Determine the (X, Y) coordinate at the center of the cell enclosing the given text.  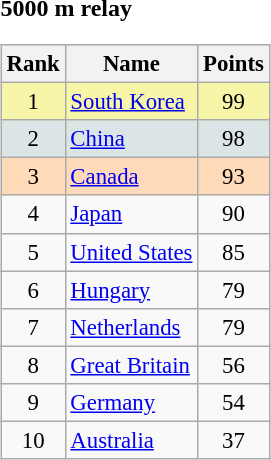
South Korea (132, 102)
10 (33, 440)
Canada (132, 177)
9 (33, 402)
37 (234, 440)
56 (234, 365)
Great Britain (132, 365)
1 (33, 102)
90 (234, 214)
54 (234, 402)
United States (132, 252)
6 (33, 290)
Australia (132, 440)
Germany (132, 402)
7 (33, 327)
3 (33, 177)
85 (234, 252)
2 (33, 139)
Hungary (132, 290)
Name (132, 64)
China (132, 139)
Netherlands (132, 327)
98 (234, 139)
93 (234, 177)
Japan (132, 214)
8 (33, 365)
Points (234, 64)
4 (33, 214)
99 (234, 102)
5 (33, 252)
Rank (33, 64)
